From the cell containing the given text, extract its center point as (x, y) coordinate. 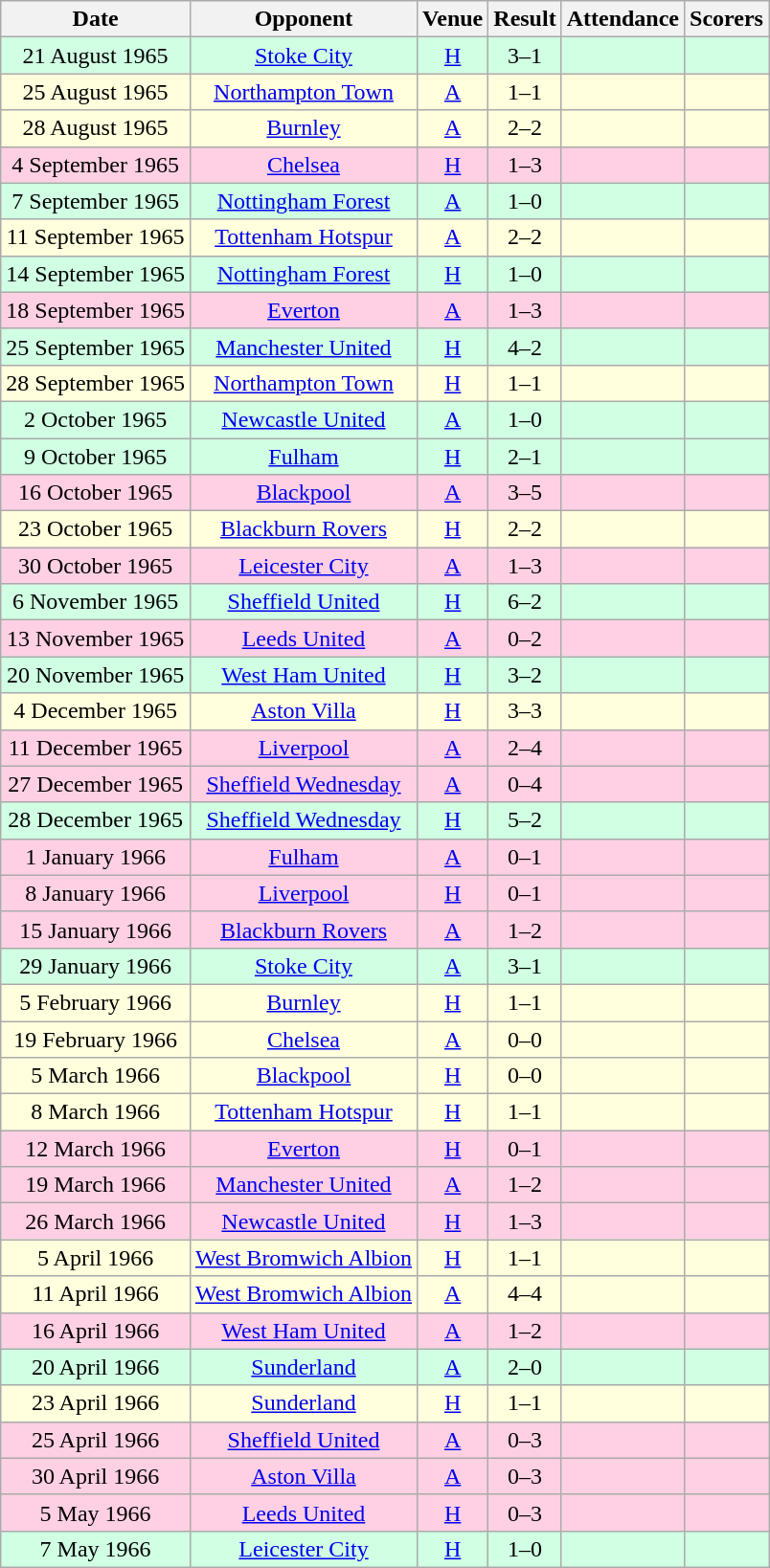
3–2 (525, 675)
6–2 (525, 602)
5 February 1966 (96, 1002)
5 March 1966 (96, 1076)
4–4 (525, 1294)
Opponent (303, 19)
23 October 1965 (96, 529)
23 April 1966 (96, 1403)
Date (96, 19)
11 September 1965 (96, 237)
5 April 1966 (96, 1258)
2–0 (525, 1367)
20 April 1966 (96, 1367)
14 September 1965 (96, 274)
1 January 1966 (96, 857)
5 May 1966 (96, 1512)
19 February 1966 (96, 1039)
2–1 (525, 457)
2–4 (525, 748)
30 April 1966 (96, 1476)
27 December 1965 (96, 784)
16 October 1965 (96, 493)
26 March 1966 (96, 1221)
Result (525, 19)
25 August 1965 (96, 92)
3–3 (525, 711)
25 September 1965 (96, 347)
15 January 1966 (96, 930)
25 April 1966 (96, 1440)
12 March 1966 (96, 1149)
16 April 1966 (96, 1331)
28 August 1965 (96, 128)
6 November 1965 (96, 602)
8 March 1966 (96, 1112)
7 May 1966 (96, 1549)
0–4 (525, 784)
0–2 (525, 638)
21 August 1965 (96, 56)
4 December 1965 (96, 711)
30 October 1965 (96, 566)
20 November 1965 (96, 675)
Scorers (727, 19)
28 September 1965 (96, 383)
4–2 (525, 347)
19 March 1966 (96, 1185)
13 November 1965 (96, 638)
2 October 1965 (96, 419)
3–5 (525, 493)
5–2 (525, 820)
4 September 1965 (96, 165)
11 December 1965 (96, 748)
29 January 1966 (96, 966)
28 December 1965 (96, 820)
11 April 1966 (96, 1294)
8 January 1966 (96, 893)
9 October 1965 (96, 457)
Venue (453, 19)
7 September 1965 (96, 201)
18 September 1965 (96, 310)
Attendance (623, 19)
